Determine the [x, y] coordinate at the center of the cell enclosing the given text.  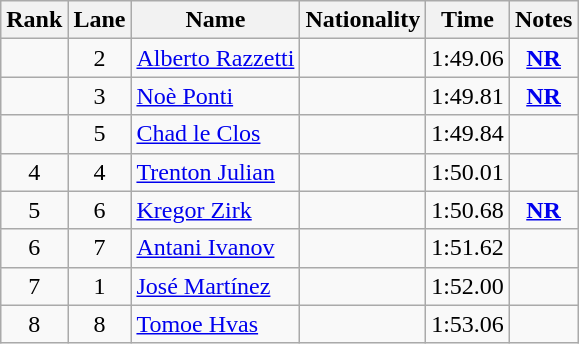
Alberto Razzetti [216, 58]
Noè Ponti [216, 96]
Nationality [363, 20]
1:49.06 [468, 58]
Lane [100, 20]
1:49.84 [468, 134]
Kregor Zirk [216, 210]
1:52.00 [468, 286]
Notes [543, 20]
2 [100, 58]
José Martínez [216, 286]
Name [216, 20]
1:50.68 [468, 210]
1:51.62 [468, 248]
1:53.06 [468, 324]
1 [100, 286]
3 [100, 96]
Time [468, 20]
Tomoe Hvas [216, 324]
Trenton Julian [216, 172]
1:49.81 [468, 96]
1:50.01 [468, 172]
Chad le Clos [216, 134]
Antani Ivanov [216, 248]
Rank [34, 20]
